Scan for the cell matching the given text and deliver its [x, y] coordinate at center. 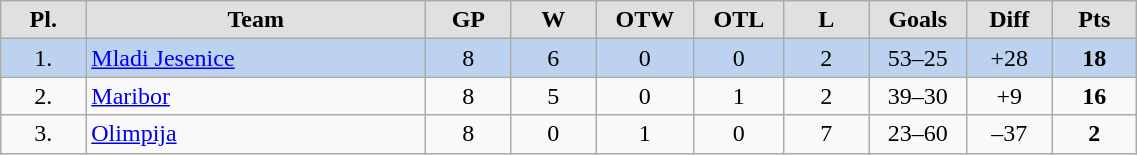
GP [468, 20]
16 [1094, 96]
Pts [1094, 20]
2. [44, 96]
18 [1094, 58]
OTL [739, 20]
Olimpija [256, 134]
L [826, 20]
Pl. [44, 20]
23–60 [918, 134]
Diff [1010, 20]
Team [256, 20]
53–25 [918, 58]
3. [44, 134]
Mladi Jesenice [256, 58]
5 [554, 96]
–37 [1010, 134]
7 [826, 134]
+28 [1010, 58]
1. [44, 58]
39–30 [918, 96]
Maribor [256, 96]
OTW [645, 20]
+9 [1010, 96]
W [554, 20]
6 [554, 58]
Goals [918, 20]
